Scan for the cell matching the given text and deliver its [x, y] coordinate at center. 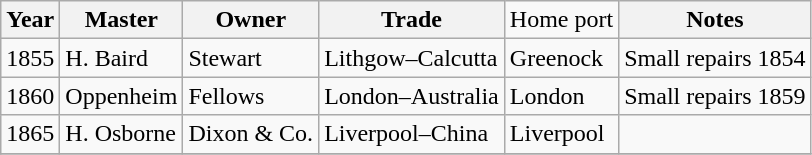
Dixon & Co. [251, 134]
Liverpool [561, 134]
Oppenheim [122, 96]
Liverpool–China [412, 134]
Home port [561, 20]
London–Australia [412, 96]
Fellows [251, 96]
Small repairs 1859 [715, 96]
1860 [30, 96]
Trade [412, 20]
1865 [30, 134]
Notes [715, 20]
H. Baird [122, 58]
London [561, 96]
Lithgow–Calcutta [412, 58]
Master [122, 20]
Stewart [251, 58]
Owner [251, 20]
1855 [30, 58]
H. Osborne [122, 134]
Greenock [561, 58]
Small repairs 1854 [715, 58]
Year [30, 20]
